Pinpoint the cell where the given text exists, returning its [x, y] midpoint coordinate. 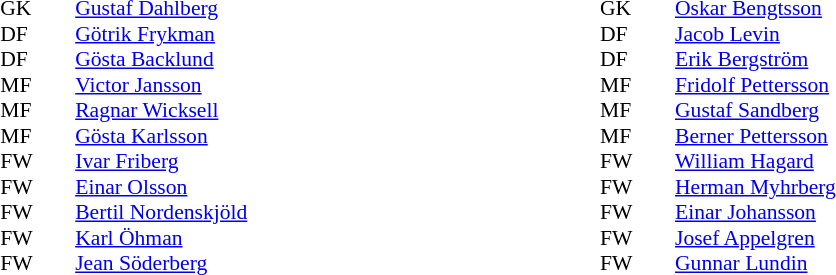
Ivar Friberg [161, 161]
Herman Myhrberg [756, 187]
Gustaf Sandberg [756, 111]
Josef Appelgren [756, 238]
William Hagard [756, 161]
Einar Olsson [161, 187]
Fridolf Pettersson [756, 85]
Ragnar Wicksell [161, 111]
Bertil Nordenskjöld [161, 213]
Victor Jansson [161, 85]
Erik Bergström [756, 59]
Karl Öhman [161, 238]
Götrik Frykman [161, 34]
Jacob Levin [756, 34]
Berner Pettersson [756, 136]
Gösta Backlund [161, 59]
Einar Johansson [756, 213]
Gösta Karlsson [161, 136]
